Return the (X, Y) coordinate for the center point of the cell that contains the specified text.  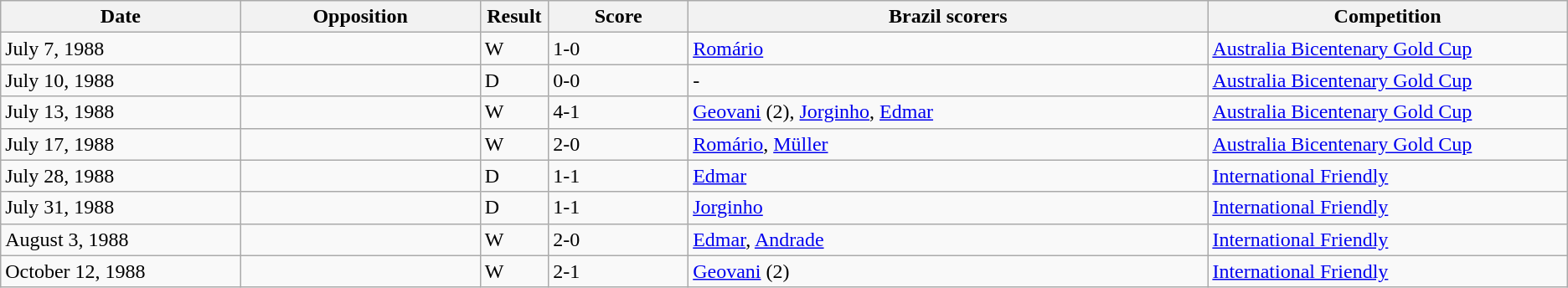
Jorginho (948, 208)
Result (514, 17)
July 28, 1988 (121, 176)
4-1 (618, 112)
Geovani (2), Jorginho, Edmar (948, 112)
Competition (1387, 17)
Opposition (360, 17)
Brazil scorers (948, 17)
July 31, 1988 (121, 208)
2-1 (618, 271)
Geovani (2) (948, 271)
July 7, 1988 (121, 49)
Score (618, 17)
October 12, 1988 (121, 271)
Edmar (948, 176)
July 13, 1988 (121, 112)
Edmar, Andrade (948, 239)
Romário (948, 49)
July 10, 1988 (121, 80)
Date (121, 17)
July 17, 1988 (121, 144)
1-0 (618, 49)
0-0 (618, 80)
Romário, Müller (948, 144)
- (948, 80)
August 3, 1988 (121, 239)
